Output the (X, Y) coordinate of the center of the cell containing the given text.  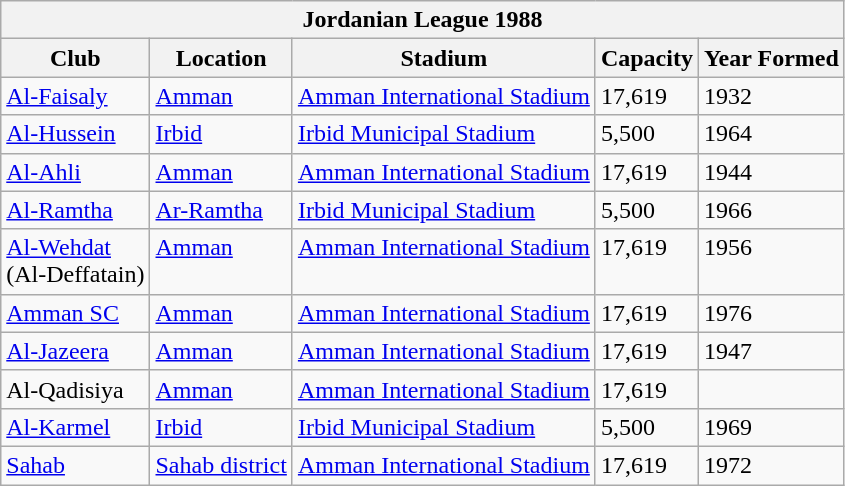
Amman SC (76, 313)
Al-Jazeera (76, 351)
Club (76, 58)
Sahab (76, 465)
Al-Hussein (76, 134)
Location (221, 58)
Al-Ramtha (76, 210)
Ar-Ramtha (221, 210)
Al-Ahli (76, 172)
Stadium (444, 58)
1932 (771, 96)
Sahab district (221, 465)
1947 (771, 351)
Al-Karmel (76, 427)
1969 (771, 427)
Capacity (646, 58)
Jordanian League 1988 (423, 20)
Al-Wehdat(Al-Deffatain) (76, 262)
Al-Faisaly (76, 96)
1972 (771, 465)
Year Formed (771, 58)
1956 (771, 262)
1966 (771, 210)
Al-Qadisiya (76, 389)
1944 (771, 172)
1976 (771, 313)
1964 (771, 134)
